Detect which cell encompasses the target text, then output its [X, Y] center coordinate. 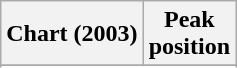
Peakposition [189, 34]
Chart (2003) [72, 34]
